Extract the [X, Y] coordinate from the center of the cell holding the provided text.  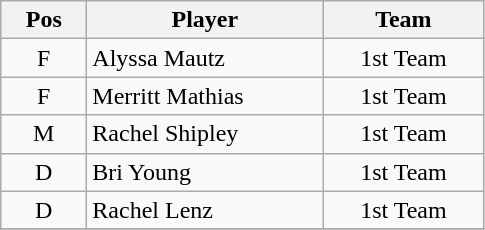
Player [205, 20]
Pos [44, 20]
Merritt Mathias [205, 96]
M [44, 134]
Rachel Shipley [205, 134]
Alyssa Mautz [205, 58]
Rachel Lenz [205, 210]
Team [404, 20]
Bri Young [205, 172]
